Detect which cell encompasses the target text, then output its (x, y) center coordinate. 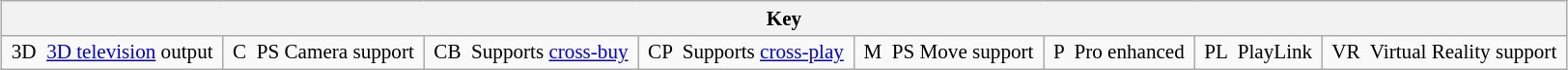
PL PlayLink (1258, 52)
3D 3D television output (112, 52)
P Pro enhanced (1119, 52)
VR Virtual Reality support (1444, 52)
M PS Move support (948, 52)
CB Supports cross-buy (531, 52)
CP Supports cross-play (745, 52)
Key (784, 17)
C PS Camera support (323, 52)
